For the text-containing cell, return its midpoint in [x, y] coordinate format. 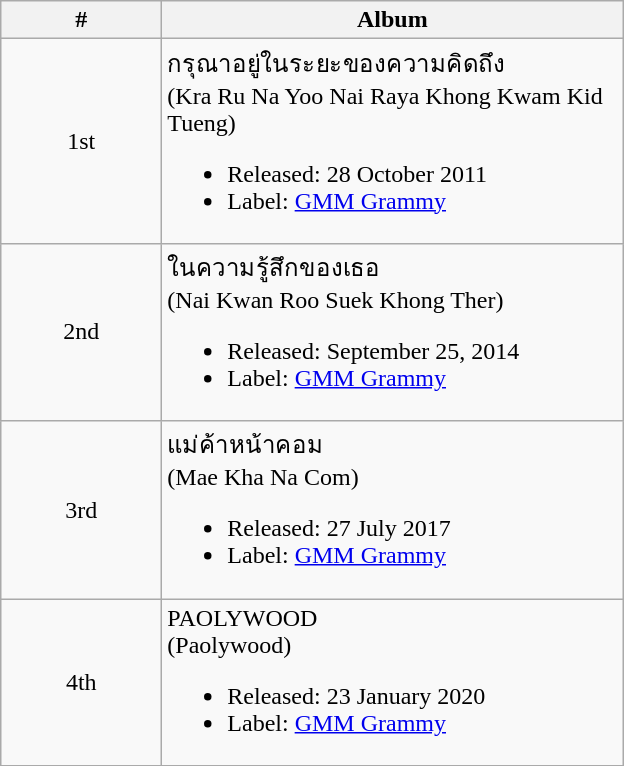
2nd [82, 332]
PAOLYWOOD(Paolywood)Released: 23 January 2020Label: GMM Grammy [392, 682]
3rd [82, 510]
ในความรู้สึกของเธอ(Nai Kwan Roo Suek Khong Ther)Released: September 25, 2014Label: GMM Grammy [392, 332]
# [82, 20]
Album [392, 20]
4th [82, 682]
กรุณาอยู่ในระยะของความคิดถึง(Kra Ru Na Yoo Nai Raya Khong Kwam Kid Tueng)Released: 28 October 2011Label: GMM Grammy [392, 142]
แม่ค้าหน้าคอม(Mae Kha Na Com)Released: 27 July 2017Label: GMM Grammy [392, 510]
1st [82, 142]
